Detect which cell encompasses the target text, then output its [X, Y] center coordinate. 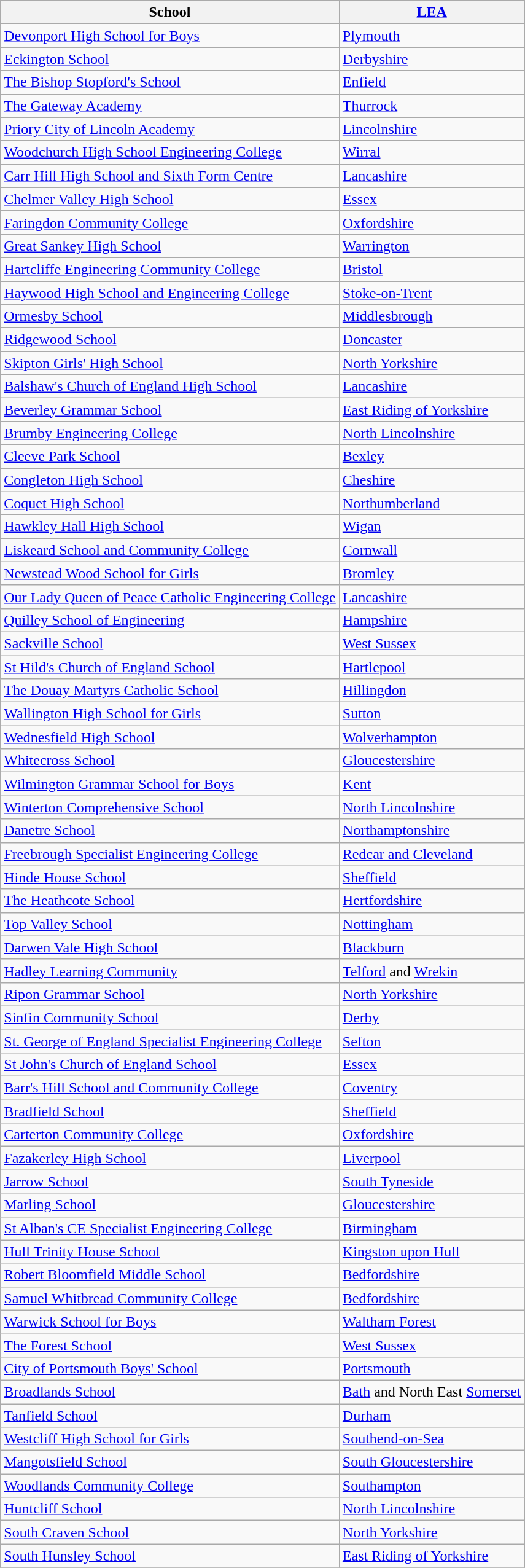
Bradfield School [170, 1111]
Newstead Wood School for Girls [170, 573]
Blackburn [432, 947]
Whitecross School [170, 761]
South Tyneside [432, 1182]
Samuel Whitbread Community College [170, 1298]
Waltham Forest [432, 1322]
Portsmouth [432, 1368]
Great Sankey High School [170, 246]
Hertfordshire [432, 901]
Marling School [170, 1205]
Ridgewood School [170, 340]
Bristol [432, 269]
Skipton Girls' High School [170, 363]
Priory City of Lincoln Academy [170, 129]
Bromley [432, 573]
Middlesbrough [432, 316]
Southampton [432, 1486]
Faringdon Community College [170, 222]
St. George of England Specialist Engineering College [170, 1041]
Hartlepool [432, 667]
Hartcliffe Engineering Community College [170, 269]
St John's Church of England School [170, 1065]
Cleeve Park School [170, 457]
The Douay Martyrs Catholic School [170, 691]
South Craven School [170, 1532]
Sutton [432, 714]
Bexley [432, 457]
Telford and Wrekin [432, 971]
Congleton High School [170, 480]
Westcliff High School for Girls [170, 1439]
Hillingdon [432, 691]
Doncaster [432, 340]
Quilley School of Engineering [170, 620]
School [170, 12]
Warwick School for Boys [170, 1322]
Tanfield School [170, 1415]
Barr's Hill School and Community College [170, 1088]
Derby [432, 1017]
Broadlands School [170, 1392]
Cheshire [432, 480]
Warrington [432, 246]
Hampshire [432, 620]
Woodchurch High School Engineering College [170, 152]
Liskeard School and Community College [170, 550]
South Hunsley School [170, 1556]
Hinde House School [170, 877]
Wolverhampton [432, 737]
Coquet High School [170, 503]
Carterton Community College [170, 1135]
Enfield [432, 82]
Plymouth [432, 36]
Sefton [432, 1041]
LEA [432, 12]
Haywood High School and Engineering College [170, 293]
Ripon Grammar School [170, 994]
Thurrock [432, 106]
Hadley Learning Community [170, 971]
Kent [432, 784]
Kingston upon Hull [432, 1252]
Balshaw's Church of England High School [170, 386]
Huntcliff School [170, 1509]
Coventry [432, 1088]
Wigan [432, 527]
Robert Bloomfield Middle School [170, 1275]
Fazakerley High School [170, 1158]
Danetre School [170, 831]
Wirral [432, 152]
Top Valley School [170, 924]
Beverley Grammar School [170, 410]
Our Lady Queen of Peace Catholic Engineering College [170, 597]
Darwen Vale High School [170, 947]
Hawkley Hall High School [170, 527]
Carr Hill High School and Sixth Form Centre [170, 176]
Redcar and Cleveland [432, 854]
Devonport High School for Boys [170, 36]
St Alban's CE Specialist Engineering College [170, 1228]
The Bishop Stopford's School [170, 82]
Chelmer Valley High School [170, 199]
Wallington High School for Girls [170, 714]
Brumby Engineering College [170, 433]
Stoke-on-Trent [432, 293]
Northumberland [432, 503]
Derbyshire [432, 59]
Southend-on-Sea [432, 1439]
Jarrow School [170, 1182]
St Hild's Church of England School [170, 667]
Lincolnshire [432, 129]
The Forest School [170, 1345]
Mangotsfield School [170, 1462]
Woodlands Community College [170, 1486]
Wednesfield High School [170, 737]
Sackville School [170, 643]
Birmingham [432, 1228]
Hull Trinity House School [170, 1252]
Wilmington Grammar School for Boys [170, 784]
South Gloucestershire [432, 1462]
Durham [432, 1415]
Ormesby School [170, 316]
Winterton Comprehensive School [170, 807]
Liverpool [432, 1158]
Nottingham [432, 924]
Freebrough Specialist Engineering College [170, 854]
Eckington School [170, 59]
Cornwall [432, 550]
The Gateway Academy [170, 106]
City of Portsmouth Boys' School [170, 1368]
Bath and North East Somerset [432, 1392]
Sinfin Community School [170, 1017]
The Heathcote School [170, 901]
Northamptonshire [432, 831]
